From the cell containing the given text, extract its center point as [x, y] coordinate. 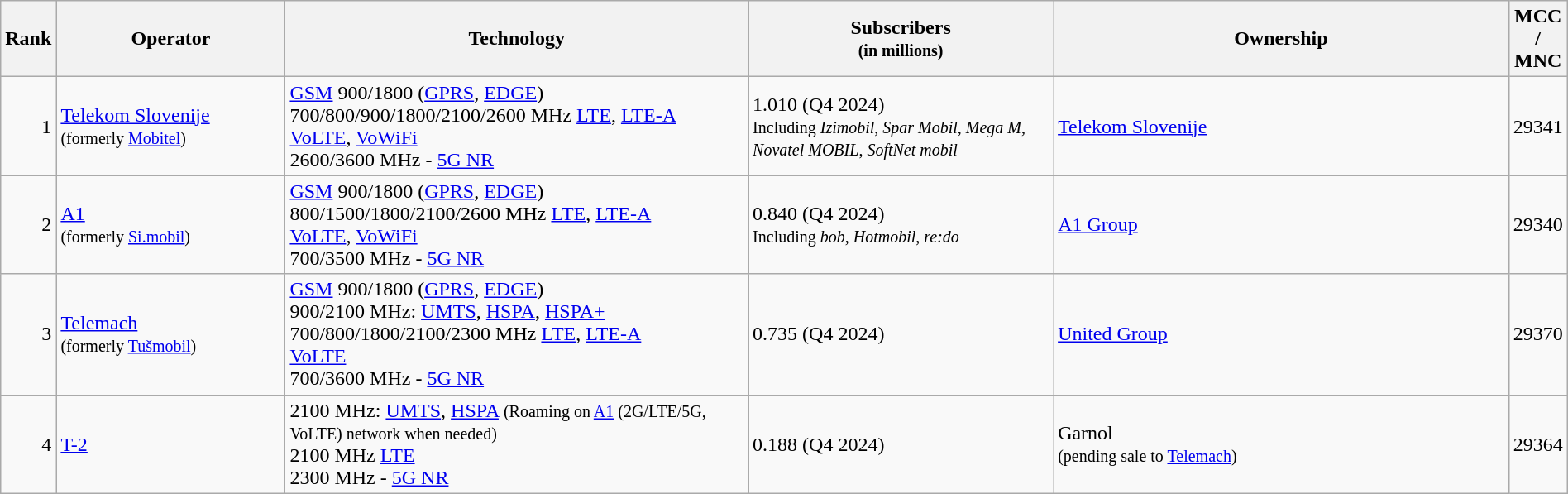
4 [28, 444]
T-2 [170, 444]
Telekom Slovenije [1282, 126]
2100 MHz: UMTS, HSPA (Roaming on A1 (2G/LTE/5G, VoLTE) network when needed)2100 MHz LTE2300 MHz - 5G NR [517, 444]
0.735 (Q4 2024) [901, 334]
GSM 900/1800 (GPRS, EDGE)800/1500/1800/2100/2600 MHz LTE, LTE-A VoLTE, VoWiFi700/3500 MHz - 5G NR [517, 225]
Operator [170, 39]
GSM 900/1800 (GPRS, EDGE)900/2100 MHz: UMTS, HSPA, HSPA+ 700/800/1800/2100/2300 MHz LTE, LTE-AVoLTE700/3600 MHz - 5G NR [517, 334]
2 [28, 225]
3 [28, 334]
1.010 (Q4 2024)Including Izimobil, Spar Mobil, Mega M, Novatel MOBIL, SoftNet mobil [901, 126]
29370 [1538, 334]
GSM 900/1800 (GPRS, EDGE) 700/800/900/1800/2100/2600 MHz LTE, LTE-AVoLTE, VoWiFi2600/3600 MHz - 5G NR [517, 126]
Garnol(pending sale to Telemach) [1282, 444]
Technology [517, 39]
Telekom Slovenije(formerly Mobitel) [170, 126]
A1 Group [1282, 225]
Subscribers(in millions) [901, 39]
Ownership [1282, 39]
1 [28, 126]
Rank [28, 39]
A1(formerly Si.mobil) [170, 225]
MCC / MNC [1538, 39]
29341 [1538, 126]
0.188 (Q4 2024) [901, 444]
29364 [1538, 444]
United Group [1282, 334]
Telemach(formerly Tušmobil) [170, 334]
29340 [1538, 225]
0.840 (Q4 2024)Including bob, Hotmobil, re:do [901, 225]
